Determine the (x, y) coordinate at the center of the cell enclosing the given text.  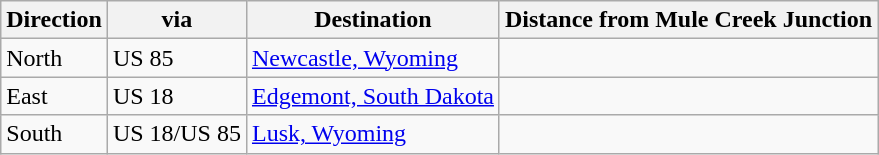
Distance from Mule Creek Junction (688, 20)
Lusk, Wyoming (372, 134)
via (176, 20)
US 18 (176, 96)
US 85 (176, 58)
North (54, 58)
Direction (54, 20)
US 18/US 85 (176, 134)
Destination (372, 20)
Newcastle, Wyoming (372, 58)
East (54, 96)
South (54, 134)
Edgemont, South Dakota (372, 96)
